Pinpoint the cell where the given text exists, returning its [X, Y] midpoint coordinate. 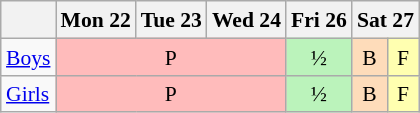
Mon 22 [96, 20]
Girls [28, 94]
Wed 24 [246, 20]
Boys [28, 56]
Tue 23 [172, 20]
Sat 27 [386, 20]
Fri 26 [319, 20]
